Output the (X, Y) coordinate of the center of the cell containing the given text.  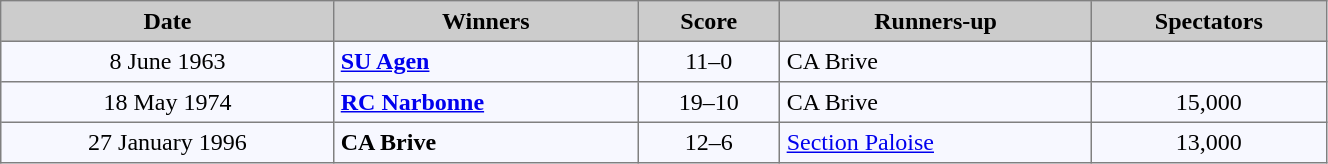
Score (709, 21)
RC Narbonne (486, 102)
13,000 (1208, 142)
12–6 (709, 142)
Spectators (1208, 21)
19–10 (709, 102)
27 January 1996 (168, 142)
SU Agen (486, 61)
Runners-up (936, 21)
15,000 (1208, 102)
18 May 1974 (168, 102)
Date (168, 21)
Section Paloise (936, 142)
8 June 1963 (168, 61)
Winners (486, 21)
11–0 (709, 61)
